Extract the [x, y] coordinate from the center of the cell holding the provided text.  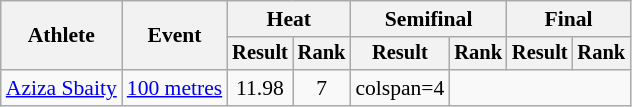
7 [322, 88]
Event [174, 36]
Athlete [62, 36]
Aziza Sbaity [62, 88]
Final [568, 19]
100 metres [174, 88]
Semifinal [428, 19]
11.98 [260, 88]
colspan=4 [400, 88]
Heat [288, 19]
